Locate the cell with the specified text and output its (x, y) center coordinate. 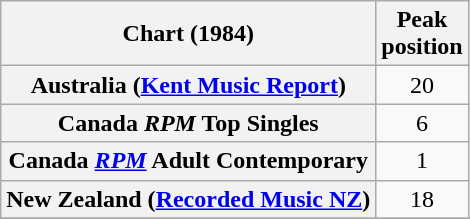
Peakposition (422, 34)
20 (422, 85)
New Zealand (Recorded Music NZ) (188, 199)
Chart (1984) (188, 34)
Canada RPM Top Singles (188, 123)
1 (422, 161)
6 (422, 123)
18 (422, 199)
Canada RPM Adult Contemporary (188, 161)
Australia (Kent Music Report) (188, 85)
